For the text-containing cell, return its midpoint in [x, y] coordinate format. 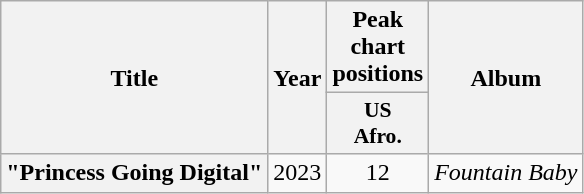
"Princess Going Digital" [134, 173]
USAfro. [378, 124]
12 [378, 173]
Album [506, 78]
Year [298, 78]
2023 [298, 173]
Peak chart positions [378, 47]
Title [134, 78]
Fountain Baby [506, 173]
